Extract the [X, Y] coordinate from the center of the cell holding the provided text.  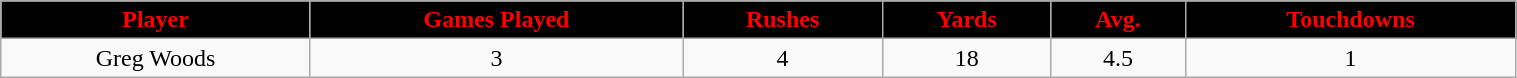
Avg. [1118, 20]
4 [783, 58]
3 [496, 58]
4.5 [1118, 58]
Touchdowns [1350, 20]
18 [967, 58]
Yards [967, 20]
Games Played [496, 20]
Player [156, 20]
Rushes [783, 20]
Greg Woods [156, 58]
1 [1350, 58]
